Determine the [x, y] coordinate at the center of the cell enclosing the given text.  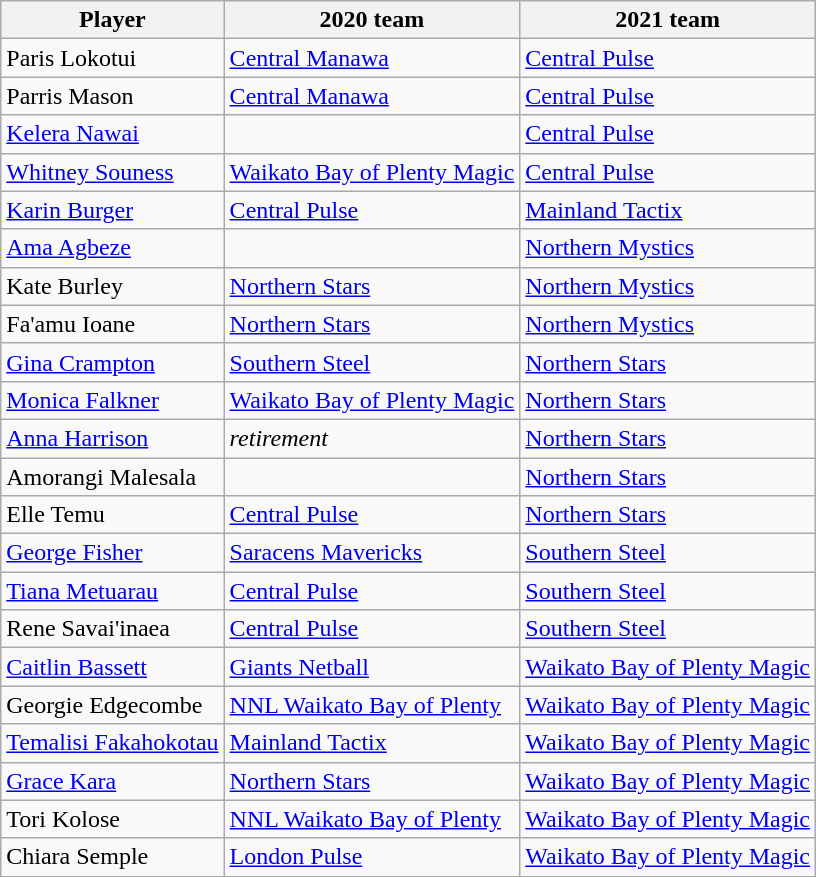
retirement [372, 438]
Elle Temu [112, 515]
Anna Harrison [112, 438]
Saracens Mavericks [372, 553]
Ama Agbeze [112, 248]
Whitney Souness [112, 172]
Kate Burley [112, 286]
London Pulse [372, 857]
Grace Kara [112, 781]
Parris Mason [112, 96]
2020 team [372, 20]
Tori Kolose [112, 819]
Kelera Nawai [112, 134]
George Fisher [112, 553]
Player [112, 20]
Georgie Edgecombe [112, 705]
Fa'amu Ioane [112, 324]
Amorangi Malesala [112, 477]
Karin Burger [112, 210]
Rene Savai'inaea [112, 629]
Temalisi Fakahokotau [112, 743]
Tiana Metuarau [112, 591]
2021 team [668, 20]
Chiara Semple [112, 857]
Monica Falkner [112, 400]
Paris Lokotui [112, 58]
Gina Crampton [112, 362]
Giants Netball [372, 667]
Caitlin Bassett [112, 667]
